Output the (x, y) coordinate of the center of the cell containing the given text.  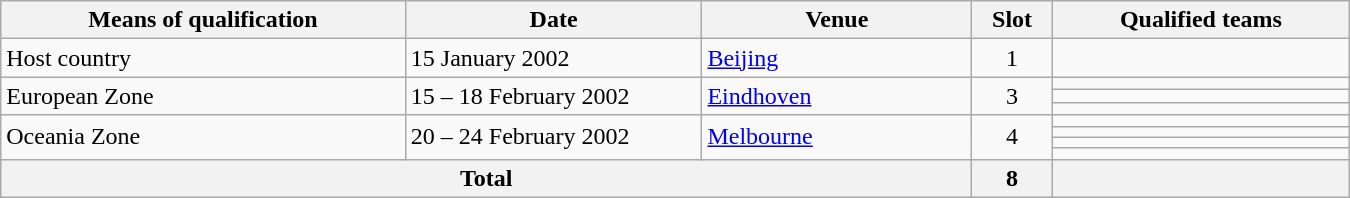
4 (1012, 137)
Venue (837, 20)
Melbourne (837, 137)
European Zone (204, 96)
1 (1012, 58)
Qualified teams (1202, 20)
Slot (1012, 20)
Oceania Zone (204, 137)
Host country (204, 58)
Date (554, 20)
Beijing (837, 58)
8 (1012, 178)
Means of qualification (204, 20)
Eindhoven (837, 96)
3 (1012, 96)
15 January 2002 (554, 58)
15 – 18 February 2002 (554, 96)
Total (486, 178)
20 – 24 February 2002 (554, 137)
